Detect which cell encompasses the target text, then output its [x, y] center coordinate. 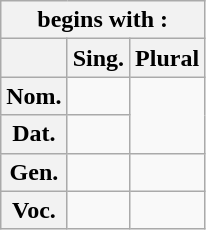
Nom. [34, 96]
begins with : [103, 20]
Sing. [98, 58]
Gen. [34, 172]
Dat. [34, 134]
Voc. [34, 210]
Plural [168, 58]
